Identify which cell holds the provided text, then report its [x, y] central coordinate. 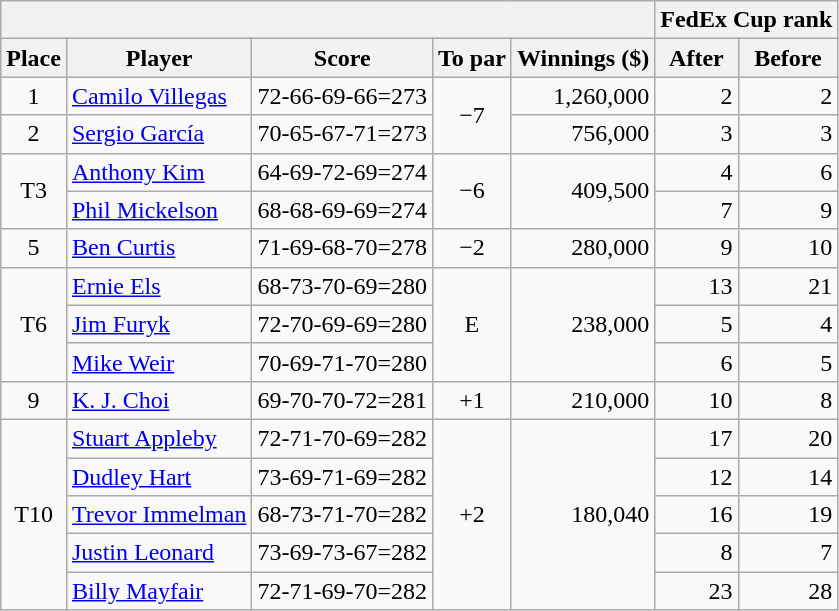
70-69-71-70=280 [342, 362]
21 [788, 286]
Score [342, 58]
180,040 [582, 514]
72-66-69-66=273 [342, 96]
13 [696, 286]
Winnings ($) [582, 58]
72-70-69-69=280 [342, 324]
14 [788, 477]
20 [788, 438]
T3 [34, 191]
23 [696, 591]
Sergio García [158, 134]
210,000 [582, 400]
T10 [34, 514]
68-73-71-70=282 [342, 515]
17 [696, 438]
After [696, 58]
68-68-69-69=274 [342, 210]
64-69-72-69=274 [342, 172]
Place [34, 58]
73-69-71-69=282 [342, 477]
71-69-68-70=278 [342, 248]
70-65-67-71=273 [342, 134]
72-71-70-69=282 [342, 438]
To par [472, 58]
68-73-70-69=280 [342, 286]
Ernie Els [158, 286]
Before [788, 58]
1,260,000 [582, 96]
Phil Mickelson [158, 210]
Jim Furyk [158, 324]
28 [788, 591]
12 [696, 477]
Stuart Appleby [158, 438]
FedEx Cup rank [746, 20]
16 [696, 515]
−7 [472, 115]
Camilo Villegas [158, 96]
Ben Curtis [158, 248]
Justin Leonard [158, 553]
Billy Mayfair [158, 591]
69-70-70-72=281 [342, 400]
−2 [472, 248]
Player [158, 58]
T6 [34, 324]
73-69-73-67=282 [342, 553]
−6 [472, 191]
1 [34, 96]
238,000 [582, 324]
756,000 [582, 134]
Trevor Immelman [158, 515]
+2 [472, 514]
Dudley Hart [158, 477]
K. J. Choi [158, 400]
E [472, 324]
72-71-69-70=282 [342, 591]
+1 [472, 400]
Mike Weir [158, 362]
Anthony Kim [158, 172]
19 [788, 515]
280,000 [582, 248]
409,500 [582, 191]
